Return the [X, Y] coordinate for the center point of the cell that contains the specified text.  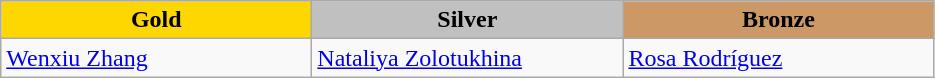
Wenxiu Zhang [156, 58]
Silver [468, 20]
Bronze [778, 20]
Rosa Rodríguez [778, 58]
Gold [156, 20]
Nataliya Zolotukhina [468, 58]
